Identify which cell holds the provided text, then report its [X, Y] central coordinate. 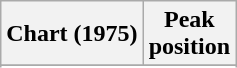
Chart (1975) [72, 34]
Peakposition [189, 34]
